Extract the (X, Y) coordinate from the center of the cell holding the provided text.  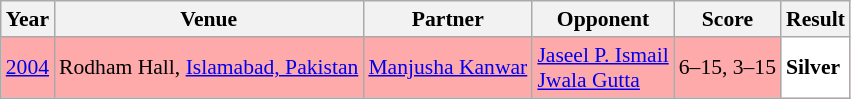
Partner (448, 19)
Result (816, 19)
Year (28, 19)
Opponent (602, 19)
Rodham Hall, Islamabad, Pakistan (208, 68)
2004 (28, 68)
Score (728, 19)
Manjusha Kanwar (448, 68)
6–15, 3–15 (728, 68)
Silver (816, 68)
Venue (208, 19)
Jaseel P. Ismail Jwala Gutta (602, 68)
